Identify which cell holds the provided text, then report its [X, Y] central coordinate. 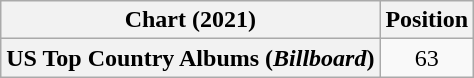
US Top Country Albums (Billboard) [190, 58]
Position [427, 20]
63 [427, 58]
Chart (2021) [190, 20]
